Scan for the cell matching the given text and deliver its (x, y) coordinate at center. 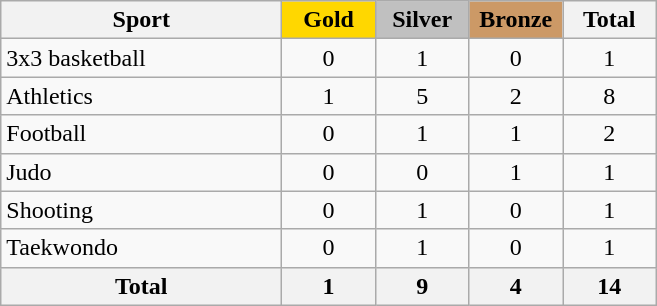
14 (609, 286)
4 (516, 286)
5 (422, 96)
9 (422, 286)
Football (142, 134)
Shooting (142, 210)
Taekwondo (142, 248)
Bronze (516, 20)
Silver (422, 20)
Sport (142, 20)
Athletics (142, 96)
3x3 basketball (142, 58)
Judo (142, 172)
Gold (329, 20)
8 (609, 96)
